Locate the cell with the specified text and output its (X, Y) center coordinate. 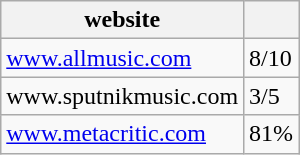
8/10 (272, 58)
3/5 (272, 96)
www.allmusic.com (122, 58)
website (122, 20)
www.sputnikmusic.com (122, 96)
81% (272, 134)
www.metacritic.com (122, 134)
